Find where the given text appears and provide that cell's center as [x, y] coordinate. 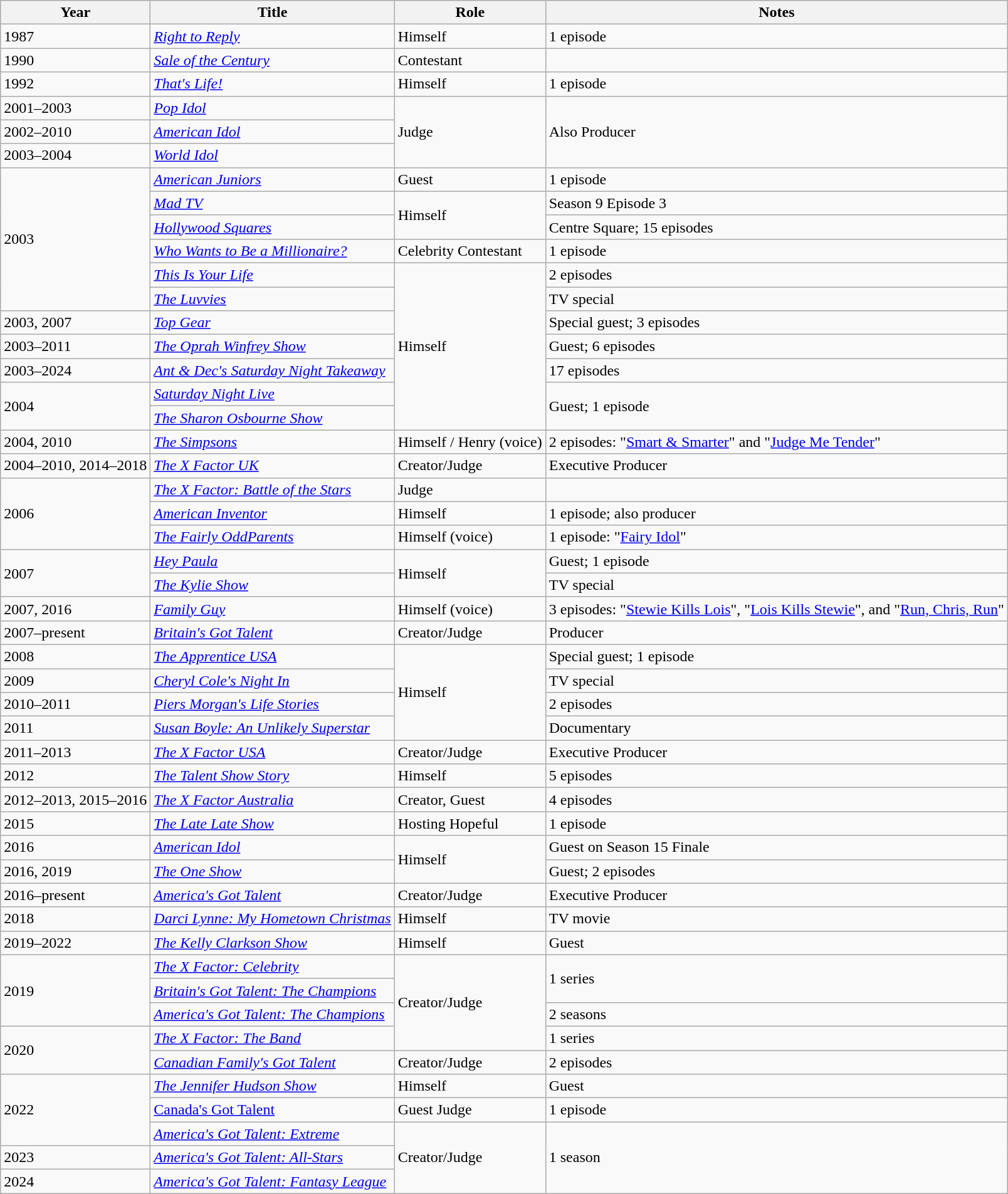
Also Producer [776, 132]
2004, 2010 [75, 442]
2020 [75, 1050]
Who Wants to Be a Millionaire? [272, 251]
2003–2011 [75, 347]
2016–present [75, 895]
2003 [75, 239]
Guest; 6 episodes [776, 347]
America's Got Talent: All-Stars [272, 1158]
Centre Square; 15 episodes [776, 227]
Britain's Got Talent: The Champions [272, 990]
The One Show [272, 871]
Role [470, 13]
The Simpsons [272, 442]
2022 [75, 1110]
1 episode; also producer [776, 513]
Season 9 Episode 3 [776, 203]
2016, 2019 [75, 871]
2012 [75, 776]
2003, 2007 [75, 323]
2004–2010, 2014–2018 [75, 466]
Documentary [776, 728]
Contestant [470, 60]
TV movie [776, 919]
Hollywood Squares [272, 227]
5 episodes [776, 776]
Darci Lynne: My Hometown Christmas [272, 919]
2006 [75, 513]
2001–2003 [75, 108]
Canada's Got Talent [272, 1110]
1 episode: "Fairy Idol" [776, 537]
The Oprah Winfrey Show [272, 347]
The X Factor USA [272, 752]
2015 [75, 824]
The Luvvies [272, 299]
The X Factor Australia [272, 800]
Year [75, 13]
Canadian Family's Got Talent [272, 1062]
The X Factor: Battle of the Stars [272, 490]
America's Got Talent: The Champions [272, 1014]
2 episodes: "Smart & Smarter" and "Judge Me Tender" [776, 442]
2011–2013 [75, 752]
1987 [75, 36]
Title [272, 13]
2010–2011 [75, 704]
Guest on Season 15 Finale [776, 847]
The X Factor: Celebrity [272, 966]
Notes [776, 13]
The Apprentice USA [272, 656]
2003–2004 [75, 155]
Pop Idol [272, 108]
Britain's Got Talent [272, 632]
Special guest; 3 episodes [776, 323]
Hey Paula [272, 561]
The Kylie Show [272, 585]
Mad TV [272, 203]
The Kelly Clarkson Show [272, 943]
America's Got Talent: Fantasy League [272, 1181]
Family Guy [272, 609]
1 season [776, 1158]
1990 [75, 60]
2 seasons [776, 1014]
Himself / Henry (voice) [470, 442]
2012–2013, 2015–2016 [75, 800]
2003–2024 [75, 370]
World Idol [272, 155]
2018 [75, 919]
Right to Reply [272, 36]
2007, 2016 [75, 609]
2024 [75, 1181]
The X Factor UK [272, 466]
The Fairly OddParents [272, 537]
17 episodes [776, 370]
2004 [75, 406]
Guest Judge [470, 1110]
Top Gear [272, 323]
2008 [75, 656]
Ant & Dec's Saturday Night Takeaway [272, 370]
2007–present [75, 632]
Special guest; 1 episode [776, 656]
2011 [75, 728]
2009 [75, 680]
America's Got Talent: Extreme [272, 1134]
This Is Your Life [272, 275]
The Jennifer Hudson Show [272, 1086]
2019–2022 [75, 943]
The Late Late Show [272, 824]
America's Got Talent [272, 895]
2019 [75, 990]
4 episodes [776, 800]
3 episodes: "Stewie Kills Lois", "Lois Kills Stewie", and "Run, Chris, Run" [776, 609]
Saturday Night Live [272, 394]
American Inventor [272, 513]
Sale of the Century [272, 60]
2007 [75, 573]
Creator, Guest [470, 800]
1992 [75, 84]
Cheryl Cole's Night In [272, 680]
The X Factor: The Band [272, 1038]
Producer [776, 632]
American Juniors [272, 179]
Celebrity Contestant [470, 251]
Hosting Hopeful [470, 824]
That's Life! [272, 84]
The Talent Show Story [272, 776]
2002–2010 [75, 132]
Guest; 2 episodes [776, 871]
The Sharon Osbourne Show [272, 418]
Piers Morgan's Life Stories [272, 704]
2023 [75, 1158]
Susan Boyle: An Unlikely Superstar [272, 728]
2016 [75, 847]
